Output the (X, Y) coordinate of the center of the cell containing the given text.  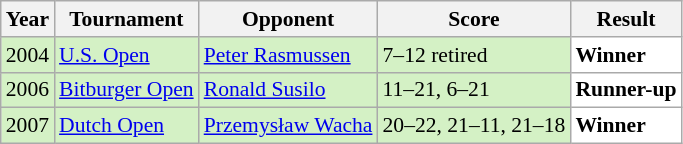
2004 (28, 55)
Score (474, 19)
2007 (28, 126)
Dutch Open (126, 126)
Tournament (126, 19)
11–21, 6–21 (474, 90)
20–22, 21–11, 21–18 (474, 126)
U.S. Open (126, 55)
Year (28, 19)
Peter Rasmussen (288, 55)
Runner-up (626, 90)
Opponent (288, 19)
Przemysław Wacha (288, 126)
Result (626, 19)
Bitburger Open (126, 90)
2006 (28, 90)
7–12 retired (474, 55)
Ronald Susilo (288, 90)
